Extract the [X, Y] coordinate from the center of the cell holding the provided text.  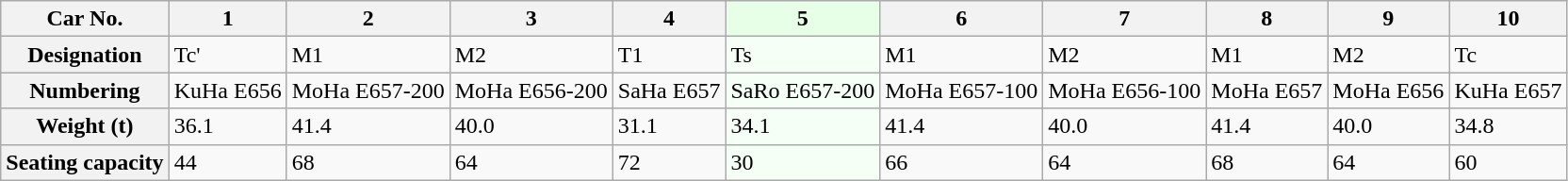
66 [961, 162]
5 [803, 19]
Tc' [228, 55]
MoHa E657-200 [367, 90]
34.8 [1508, 126]
72 [669, 162]
T1 [669, 55]
60 [1508, 162]
Seating capacity [85, 162]
36.1 [228, 126]
Numbering [85, 90]
MoHa E656 [1389, 90]
Tc [1508, 55]
MoHa E657-100 [961, 90]
Weight (t) [85, 126]
9 [1389, 19]
31.1 [669, 126]
KuHa E656 [228, 90]
Car No. [85, 19]
SaHa E657 [669, 90]
MoHa E656-200 [531, 90]
SaRo E657-200 [803, 90]
7 [1125, 19]
30 [803, 162]
34.1 [803, 126]
MoHa E657 [1266, 90]
44 [228, 162]
2 [367, 19]
MoHa E656-100 [1125, 90]
4 [669, 19]
3 [531, 19]
Ts [803, 55]
6 [961, 19]
KuHa E657 [1508, 90]
8 [1266, 19]
Designation [85, 55]
1 [228, 19]
10 [1508, 19]
